Find where the given text appears and provide that cell's center as [X, Y] coordinate. 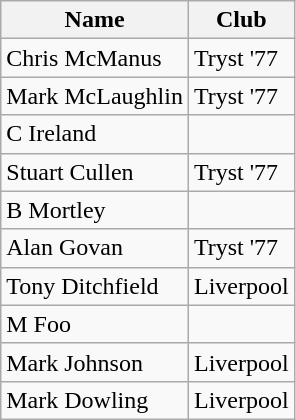
Mark Johnson [95, 362]
M Foo [95, 324]
B Mortley [95, 210]
Chris McManus [95, 58]
Mark Dowling [95, 400]
Alan Govan [95, 248]
Stuart Cullen [95, 172]
C Ireland [95, 134]
Tony Ditchfield [95, 286]
Name [95, 20]
Mark McLaughlin [95, 96]
Club [241, 20]
